Find where the given text appears and provide that cell's center as [x, y] coordinate. 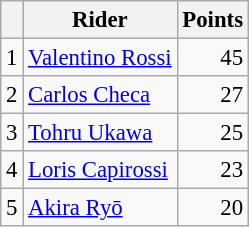
1 [12, 58]
20 [212, 208]
23 [212, 170]
5 [12, 208]
Carlos Checa [100, 95]
27 [212, 95]
Loris Capirossi [100, 170]
Rider [100, 20]
Akira Ryō [100, 208]
25 [212, 133]
Points [212, 20]
2 [12, 95]
Valentino Rossi [100, 58]
Tohru Ukawa [100, 133]
4 [12, 170]
3 [12, 133]
45 [212, 58]
